Scan for the cell matching the given text and deliver its (X, Y) coordinate at center. 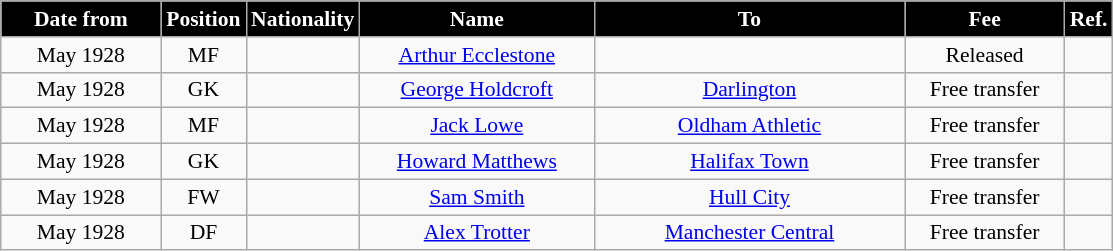
Oldham Athletic (749, 126)
George Holdcroft (476, 90)
Date from (81, 19)
Jack Lowe (476, 126)
DF (204, 233)
Hull City (749, 197)
Manchester Central (749, 233)
Nationality (302, 19)
Alex Trotter (476, 233)
Position (204, 19)
FW (204, 197)
Fee (985, 19)
Ref. (1089, 19)
Sam Smith (476, 197)
Name (476, 19)
Halifax Town (749, 162)
Arthur Ecclestone (476, 55)
Darlington (749, 90)
Released (985, 55)
Howard Matthews (476, 162)
To (749, 19)
